Search for the cell housing the specified text and yield its [X, Y] center coordinate. 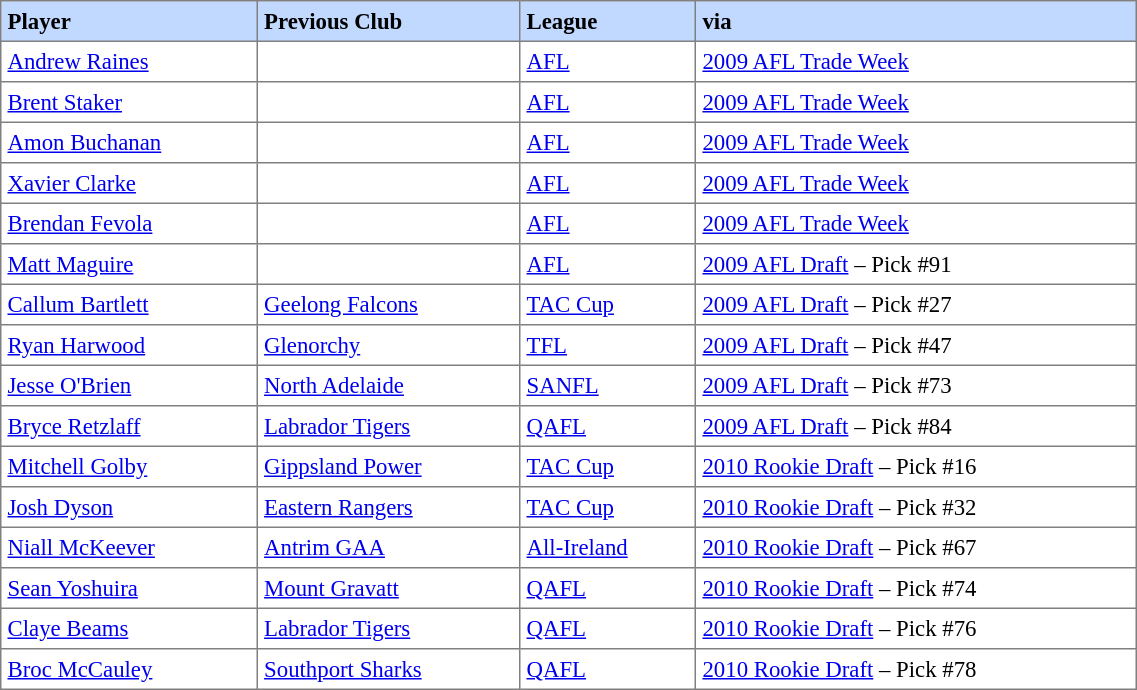
Broc McCauley [130, 669]
2010 Rookie Draft – Pick #16 [916, 466]
Ryan Harwood [130, 345]
League [608, 21]
Mitchell Golby [130, 466]
2010 Rookie Draft – Pick #78 [916, 669]
Claye Beams [130, 628]
Sean Yoshuira [130, 588]
2009 AFL Draft – Pick #84 [916, 426]
2010 Rookie Draft – Pick #67 [916, 547]
SANFL [608, 385]
Niall McKeever [130, 547]
Matt Maguire [130, 264]
Glenorchy [388, 345]
2009 AFL Draft – Pick #27 [916, 304]
Antrim GAA [388, 547]
Gippsland Power [388, 466]
Bryce Retzlaff [130, 426]
2009 AFL Draft – Pick #73 [916, 385]
Geelong Falcons [388, 304]
Eastern Rangers [388, 507]
Southport Sharks [388, 669]
2010 Rookie Draft – Pick #76 [916, 628]
Xavier Clarke [130, 183]
Mount Gravatt [388, 588]
North Adelaide [388, 385]
2009 AFL Draft – Pick #47 [916, 345]
Josh Dyson [130, 507]
Amon Buchanan [130, 142]
Brent Staker [130, 102]
2010 Rookie Draft – Pick #32 [916, 507]
2010 Rookie Draft – Pick #74 [916, 588]
Player [130, 21]
Brendan Fevola [130, 223]
2009 AFL Draft – Pick #91 [916, 264]
TFL [608, 345]
Jesse O'Brien [130, 385]
Callum Bartlett [130, 304]
via [916, 21]
Andrew Raines [130, 61]
Previous Club [388, 21]
All-Ireland [608, 547]
